Pinpoint the cell where the given text exists, returning its [X, Y] midpoint coordinate. 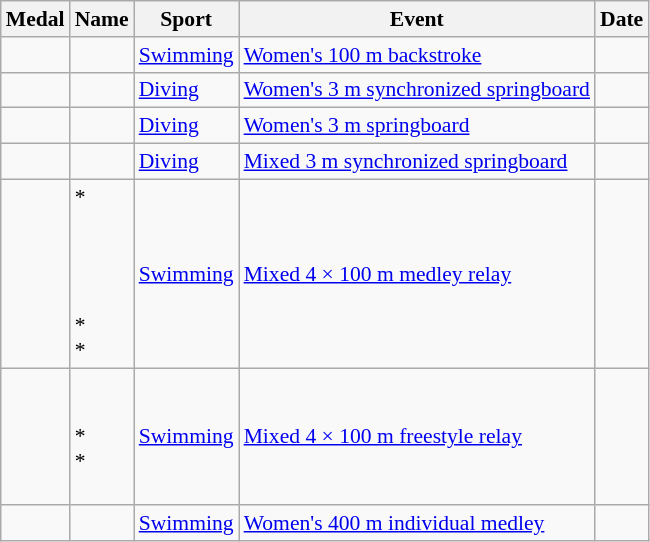
Women's 100 m backstroke [417, 55]
Sport [186, 19]
Women's 3 m synchronized springboard [417, 90]
Name [102, 19]
Women's 3 m springboard [417, 126]
Event [417, 19]
Mixed 4 × 100 m freestyle relay [417, 437]
** [102, 437]
Mixed 4 × 100 m medley relay [417, 274]
Women's 400 m individual medley [417, 524]
Mixed 3 m synchronized springboard [417, 162]
*** [102, 274]
Medal [36, 19]
Date [622, 19]
